Locate the cell with the specified text and output its [X, Y] center coordinate. 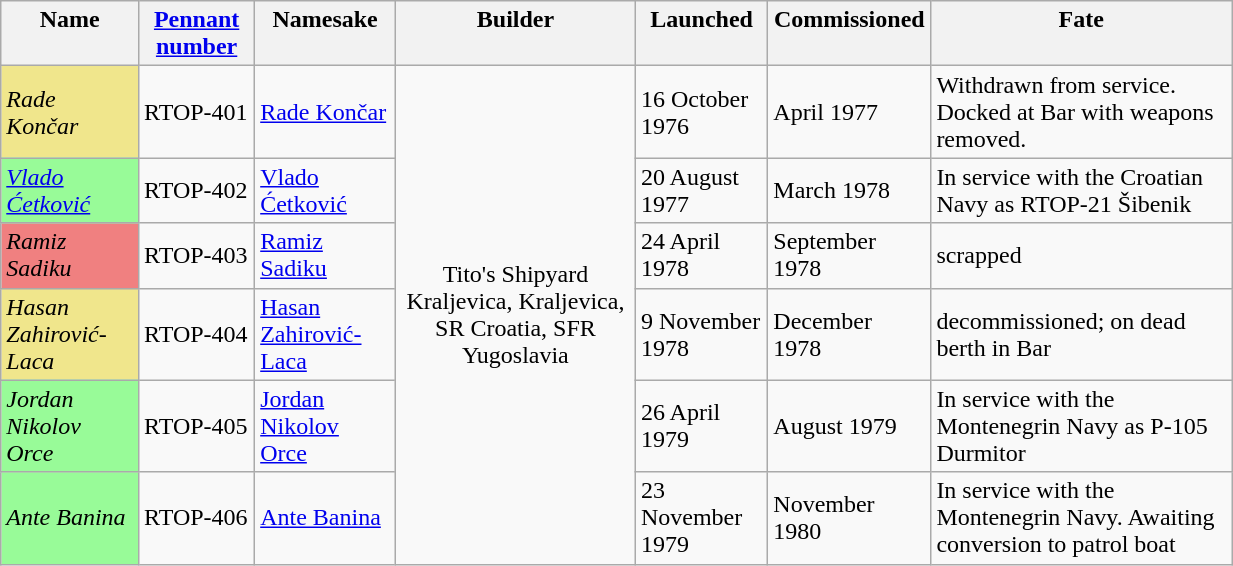
RTOP-404 [197, 334]
scrapped [1082, 256]
Pennant number [197, 34]
In service with the Montenegrin Navy as P-105 Durmitor [1082, 426]
RTOP-402 [197, 190]
decommissioned; on dead berth in Bar [1082, 334]
November 1980 [850, 518]
December 1978 [850, 334]
Tito's Shipyard Kraljevica, Kraljevica, SR Croatia, SFR Yugoslavia [516, 315]
Builder [516, 34]
RTOP-403 [197, 256]
26 April 1979 [701, 426]
Commissioned [850, 34]
In service with the Montenegrin Navy. Awaiting conversion to patrol boat [1082, 518]
Namesake [326, 34]
23 November 1979 [701, 518]
Fate [1082, 34]
RTOP-405 [197, 426]
April 1977 [850, 112]
September 1978 [850, 256]
24 April 1978 [701, 256]
9 November 1978 [701, 334]
August 1979 [850, 426]
Withdrawn from service. Docked at Bar with weapons removed. [1082, 112]
RTOP-401 [197, 112]
16 October 1976 [701, 112]
20 August 1977 [701, 190]
In service with the Croatian Navy as RTOP-21 Šibenik [1082, 190]
RTOP-406 [197, 518]
March 1978 [850, 190]
Name [70, 34]
Launched [701, 34]
